Return [x, y] of the center of cell containing provided text 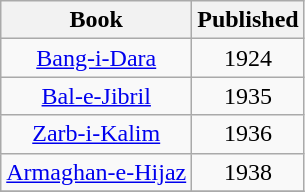
Bal-e-Jibril [96, 96]
Bang-i-Dara [96, 58]
1938 [248, 172]
1936 [248, 134]
Armaghan-e-Hijaz [96, 172]
1924 [248, 58]
Book [96, 20]
Zarb-i-Kalim [96, 134]
1935 [248, 96]
Published [248, 20]
